Pinpoint the cell where the given text exists, returning its (X, Y) midpoint coordinate. 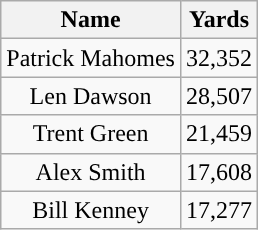
Yards (218, 20)
Patrick Mahomes (91, 58)
Name (91, 20)
17,608 (218, 172)
Bill Kenney (91, 210)
Trent Green (91, 134)
Alex Smith (91, 172)
32,352 (218, 58)
17,277 (218, 210)
28,507 (218, 96)
Len Dawson (91, 96)
21,459 (218, 134)
